Determine the (X, Y) coordinate at the center of the cell enclosing the given text.  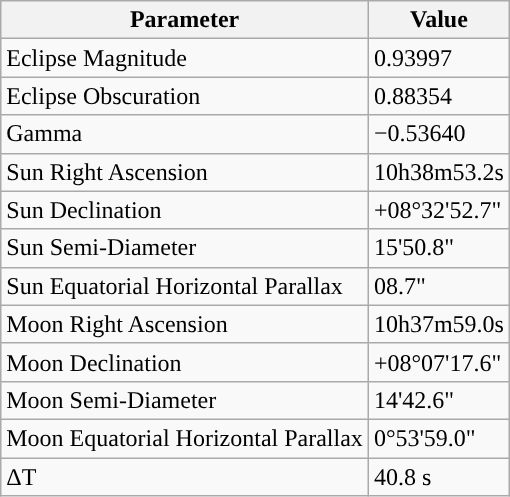
Value (438, 20)
Moon Semi-Diameter (185, 400)
Moon Equatorial Horizontal Parallax (185, 438)
15'50.8" (438, 248)
0.88354 (438, 96)
08.7" (438, 286)
10h37m59.0s (438, 324)
Eclipse Magnitude (185, 58)
Parameter (185, 20)
Sun Equatorial Horizontal Parallax (185, 286)
+08°07'17.6" (438, 362)
14'42.6" (438, 400)
0.93997 (438, 58)
−0.53640 (438, 134)
Sun Declination (185, 210)
Moon Declination (185, 362)
Sun Semi-Diameter (185, 248)
Sun Right Ascension (185, 172)
40.8 s (438, 477)
Eclipse Obscuration (185, 96)
ΔT (185, 477)
Gamma (185, 134)
10h38m53.2s (438, 172)
0°53'59.0" (438, 438)
+08°32'52.7" (438, 210)
Moon Right Ascension (185, 324)
